Capture the cell that displays the provided text and extract its [X, Y] central coordinate. 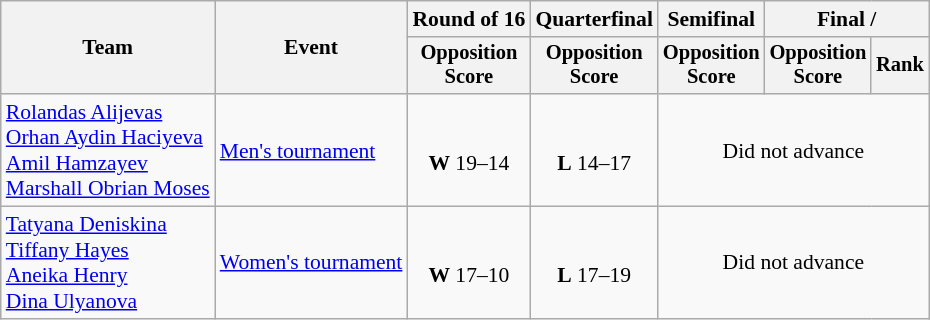
Rolandas AlijevasOrhan Aydin HaciyevaAmil HamzayevMarshall Obrian Moses [108, 150]
Team [108, 48]
Event [312, 48]
Quarterfinal [594, 19]
L 17–19 [594, 263]
L 14–17 [594, 150]
W 17–10 [468, 263]
Rank [900, 66]
Men's tournament [312, 150]
W 19–14 [468, 150]
Tatyana DeniskinaTiffany HayesAneika HenryDina Ulyanova [108, 263]
Round of 16 [468, 19]
Final / [847, 19]
Semifinal [712, 19]
Women's tournament [312, 263]
